Search for the cell housing the specified text and yield its (X, Y) center coordinate. 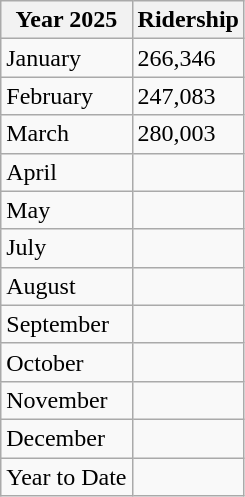
Year 2025 (66, 20)
266,346 (188, 58)
January (66, 58)
Ridership (188, 20)
March (66, 134)
September (66, 324)
November (66, 400)
December (66, 438)
247,083 (188, 96)
August (66, 286)
Year to Date (66, 477)
February (66, 96)
October (66, 362)
280,003 (188, 134)
May (66, 210)
April (66, 172)
July (66, 248)
